From the cell containing the given text, extract its center point as (X, Y) coordinate. 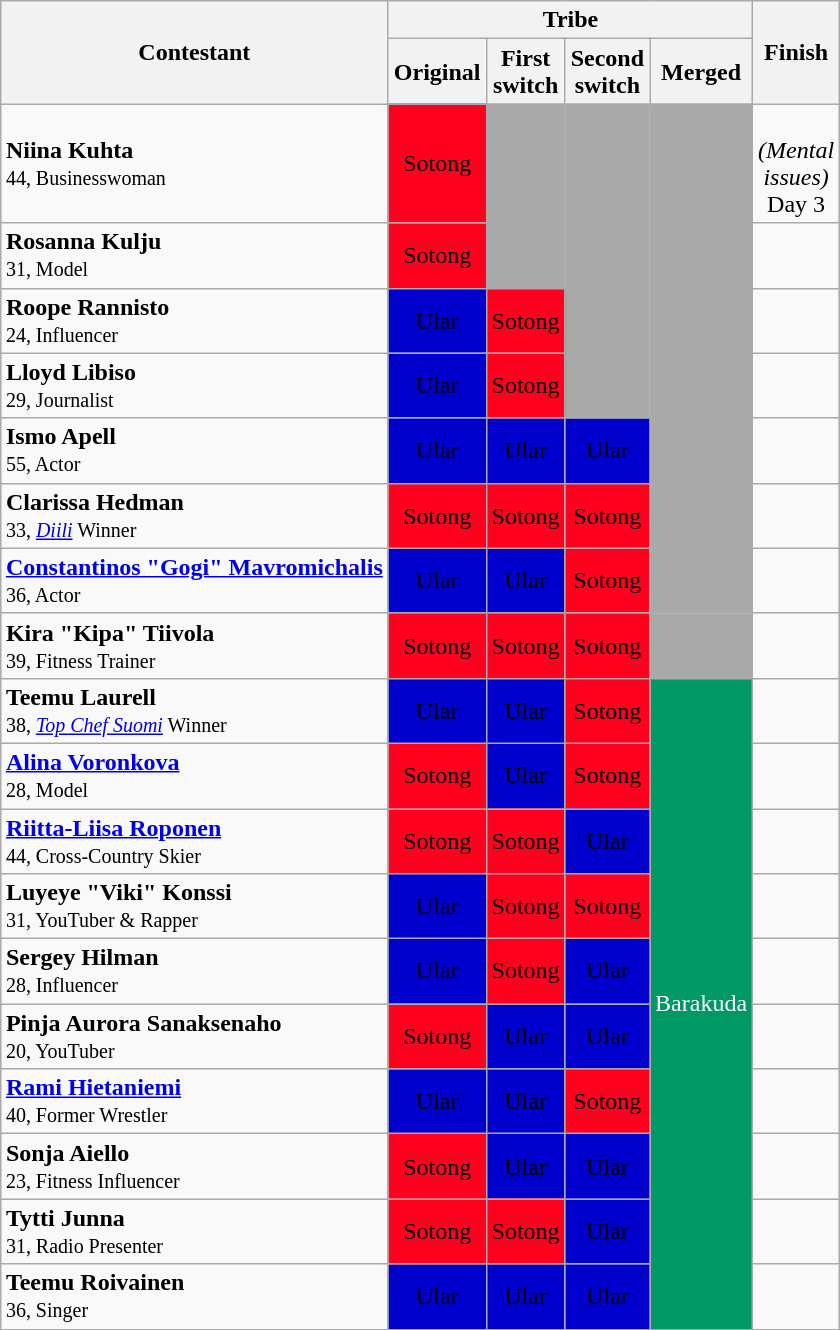
Barakuda (702, 1004)
Rami Hietaniemi40, Former Wrestler (194, 1102)
Roope Rannisto24, Influencer (194, 320)
Tribe (570, 20)
Riitta-Liisa Roponen44, Cross-Country Skier (194, 840)
Lloyd Libiso29, Journalist (194, 386)
Tytti Junna31, Radio Presenter (194, 1232)
Merged (702, 72)
Finish (796, 52)
Contestant (194, 52)
(Mentalissues)Day 3 (796, 164)
Constantinos "Gogi" Mavromichalis36, Actor (194, 580)
Sonja Aiello23, Fitness Influencer (194, 1166)
Alina Voronkova28, Model (194, 776)
Niina Kuhta44, Businesswoman (194, 164)
Secondswitch (607, 72)
Luyeye "Viki" Konssi31, YouTuber & Rapper (194, 906)
Firstswitch (526, 72)
Rosanna Kulju31, Model (194, 256)
Original (437, 72)
Ismo Apell55, Actor (194, 450)
Teemu Laurell38, Top Chef Suomi Winner (194, 710)
Pinja Aurora Sanaksenaho20, YouTuber (194, 1036)
Teemu Roivainen36, Singer (194, 1296)
Sergey Hilman28, Influencer (194, 972)
Kira "Kipa" Tiivola39, Fitness Trainer (194, 646)
Clarissa Hedman33, Diili Winner (194, 516)
